Return [X, Y] of the center of cell containing provided text 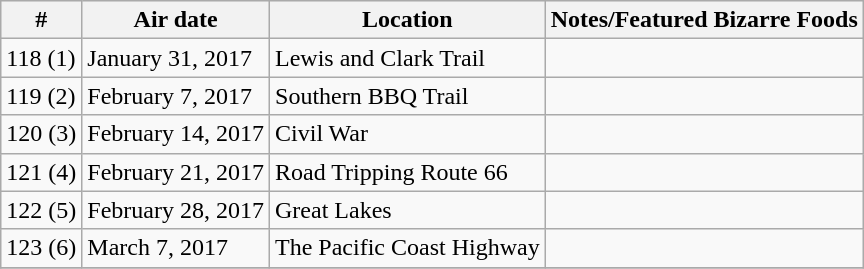
February 28, 2017 [176, 210]
March 7, 2017 [176, 248]
Air date [176, 20]
# [42, 20]
121 (4) [42, 172]
The Pacific Coast Highway [408, 248]
118 (1) [42, 58]
122 (5) [42, 210]
Road Tripping Route 66 [408, 172]
123 (6) [42, 248]
Southern BBQ Trail [408, 96]
Civil War [408, 134]
Lewis and Clark Trail [408, 58]
119 (2) [42, 96]
120 (3) [42, 134]
February 7, 2017 [176, 96]
Location [408, 20]
January 31, 2017 [176, 58]
February 21, 2017 [176, 172]
Great Lakes [408, 210]
Notes/Featured Bizarre Foods [704, 20]
February 14, 2017 [176, 134]
